Provide the (x, y) coordinate of the cell's center where the given text is located.  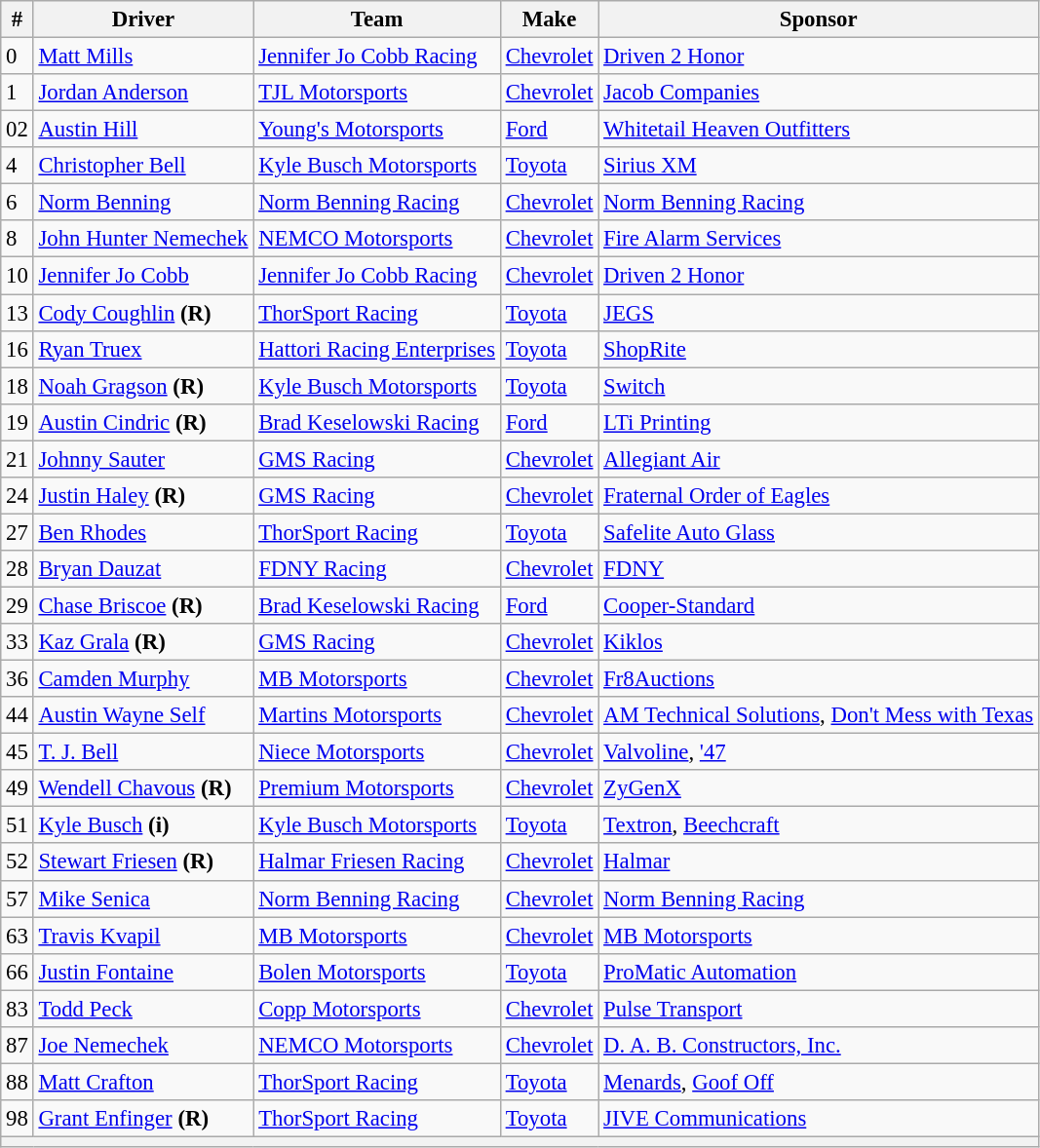
Kyle Busch (i) (143, 825)
02 (18, 130)
Norm Benning (143, 203)
52 (18, 862)
Make (549, 19)
1 (18, 93)
83 (18, 1009)
Camden Murphy (143, 679)
JIVE Communications (819, 1119)
51 (18, 825)
Sponsor (819, 19)
Team (377, 19)
Bryan Dauzat (143, 569)
LTi Printing (819, 422)
Pulse Transport (819, 1009)
FDNY Racing (377, 569)
0 (18, 57)
13 (18, 313)
Christopher Bell (143, 166)
49 (18, 788)
63 (18, 936)
Johnny Sauter (143, 459)
Niece Motorsports (377, 752)
John Hunter Nemechek (143, 239)
18 (18, 386)
AM Technical Solutions, Don't Mess with Texas (819, 715)
Textron, Beechcraft (819, 825)
Travis Kvapil (143, 936)
Fr8Auctions (819, 679)
16 (18, 349)
Grant Enfinger (R) (143, 1119)
Austin Hill (143, 130)
Mike Senica (143, 899)
T. J. Bell (143, 752)
Ryan Truex (143, 349)
Justin Fontaine (143, 972)
Matt Crafton (143, 1082)
Cooper-Standard (819, 605)
Austin Cindric (R) (143, 422)
Cody Coughlin (R) (143, 313)
Halmar Friesen Racing (377, 862)
ProMatic Automation (819, 972)
87 (18, 1046)
Young's Motorsports (377, 130)
Matt Mills (143, 57)
Fire Alarm Services (819, 239)
36 (18, 679)
Menards, Goof Off (819, 1082)
Halmar (819, 862)
# (18, 19)
Sirius XM (819, 166)
Bolen Motorsports (377, 972)
19 (18, 422)
Hattori Racing Enterprises (377, 349)
Jennifer Jo Cobb (143, 276)
24 (18, 496)
Kaz Grala (R) (143, 642)
Whitetail Heaven Outfitters (819, 130)
Noah Gragson (R) (143, 386)
Copp Motorsports (377, 1009)
Justin Haley (R) (143, 496)
Fraternal Order of Eagles (819, 496)
Todd Peck (143, 1009)
33 (18, 642)
98 (18, 1119)
Safelite Auto Glass (819, 532)
ZyGenX (819, 788)
27 (18, 532)
Jacob Companies (819, 93)
44 (18, 715)
JEGS (819, 313)
Valvoline, '47 (819, 752)
45 (18, 752)
D. A. B. Constructors, Inc. (819, 1046)
57 (18, 899)
28 (18, 569)
Joe Nemechek (143, 1046)
Jordan Anderson (143, 93)
Kiklos (819, 642)
ShopRite (819, 349)
29 (18, 605)
Chase Briscoe (R) (143, 605)
4 (18, 166)
88 (18, 1082)
Ben Rhodes (143, 532)
Austin Wayne Self (143, 715)
Martins Motorsports (377, 715)
10 (18, 276)
6 (18, 203)
8 (18, 239)
Switch (819, 386)
21 (18, 459)
66 (18, 972)
FDNY (819, 569)
Driver (143, 19)
Premium Motorsports (377, 788)
Allegiant Air (819, 459)
Wendell Chavous (R) (143, 788)
TJL Motorsports (377, 93)
Stewart Friesen (R) (143, 862)
